Extract the (x, y) coordinate from the center of the cell holding the provided text.  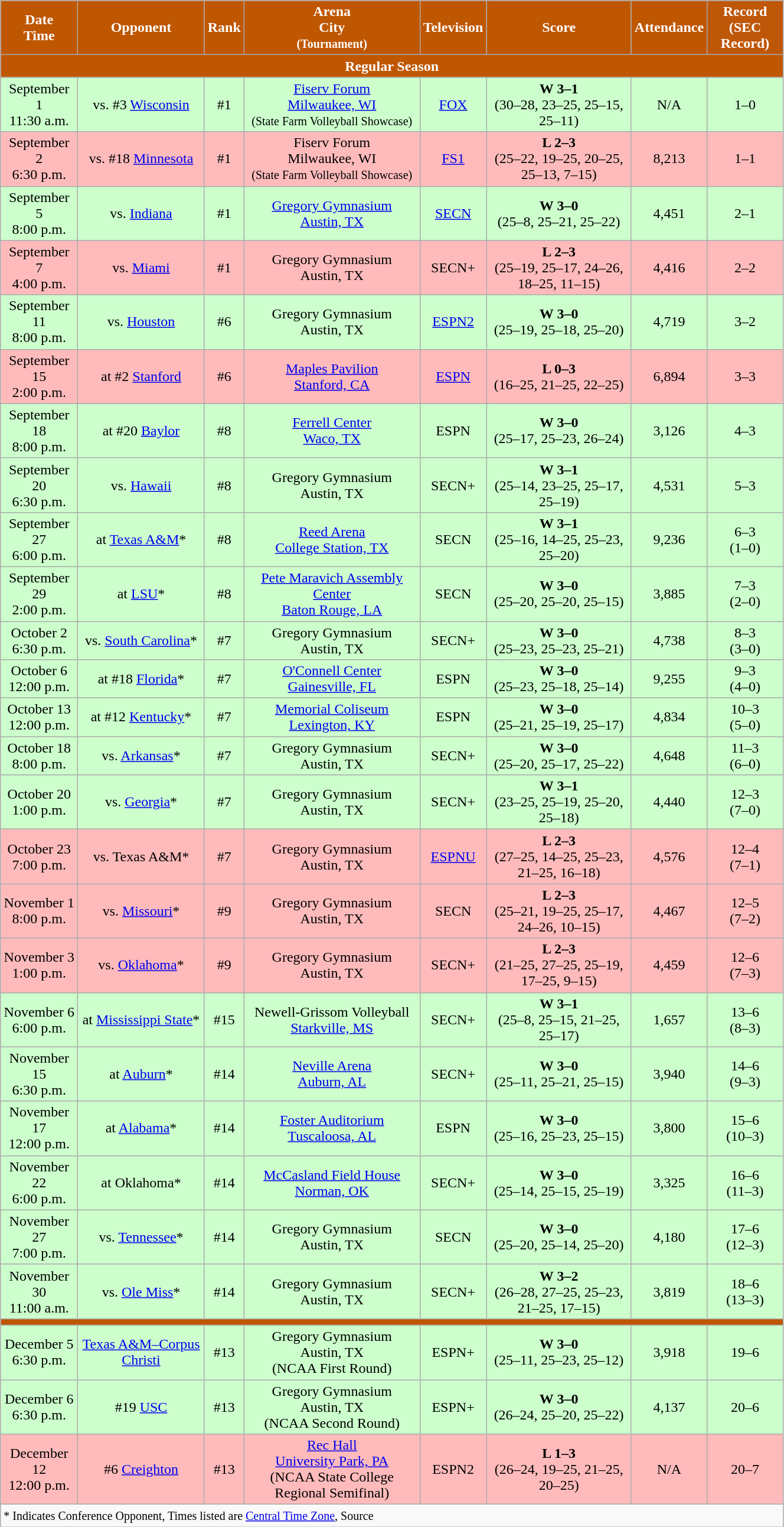
September 276:00 p.m. (39, 539)
W 3–0(25–11, 25–21, 25–15) (558, 1074)
16–6(11–3) (745, 1183)
McCasland Field HouseNorman, OK (332, 1183)
12–3(7–0) (745, 802)
3,800 (669, 1128)
W 3–0(25–11, 25–23, 25–12) (558, 1352)
W 3–0(25–20, 25–14, 25–20) (558, 1237)
3,885 (669, 594)
vs. Georgia* (141, 802)
3–3 (745, 376)
vs. Indiana (141, 213)
3–2 (745, 322)
Gregory GymnasiumAustin, TX(NCAA Second Round) (332, 1407)
9,255 (669, 679)
December 66:30 p.m. (39, 1407)
W 3–0(25–23, 25–18, 25–14) (558, 679)
September 206:30 p.m. (39, 485)
at #20 Baylor (141, 431)
18–6(13–3) (745, 1291)
W 3–1(25–8, 25–15, 21–25, 25–17) (558, 1020)
W 3–0(25–20, 25–20, 25–15) (558, 594)
Maples PavilionStanford, CA (332, 376)
November 277:00 p.m. (39, 1237)
at #2 Stanford (141, 376)
9,236 (669, 539)
vs. #18 Minnesota (141, 159)
2–1 (745, 213)
W 3–0(25–14, 25–15, 25–19) (558, 1183)
vs. Oklahoma* (141, 965)
vs. Arkansas* (141, 756)
L 2–3(27–25, 14–25, 25–23, 21–25, 16–18) (558, 857)
vs. Miami (141, 268)
September 58:00 p.m. (39, 213)
L 2–3(21–25, 27–25, 25–19, 17–25, 9–15) (558, 965)
20–7 (745, 1470)
October 237:00 p.m. (39, 857)
1,657 (669, 1020)
vs. Missouri* (141, 911)
October 612:00 p.m. (39, 679)
14–6(9–3) (745, 1074)
Opponent (141, 28)
at #18 Florida* (141, 679)
November 156:30 p.m. (39, 1074)
DateTime (39, 28)
Rec HallUniversity Park, PA(NCAA State College Regional Semifinal) (332, 1470)
November 66:00 p.m. (39, 1020)
#15 (224, 1020)
September 26:30 p.m. (39, 159)
3,918 (669, 1352)
15–6(10–3) (745, 1128)
September 74:00 p.m. (39, 268)
4,137 (669, 1407)
13–6(8–3) (745, 1020)
September 188:00 p.m. (39, 431)
3,940 (669, 1074)
8,213 (669, 159)
Rank (224, 28)
vs. Houston (141, 322)
W 3–1(25–14, 23–25, 25–17, 25–19) (558, 485)
6,894 (669, 376)
4,531 (669, 485)
L 0–3(16–25, 21–25, 22–25) (558, 376)
12–5(7–2) (745, 911)
3,325 (669, 1183)
at Alabama* (141, 1128)
8–3(3–0) (745, 640)
5–3 (745, 485)
at Mississippi State* (141, 1020)
O'Connell CenterGainesville, FL (332, 679)
Television (453, 28)
October 188:00 p.m. (39, 756)
4,440 (669, 802)
Foster AuditoriumTuscaloosa, AL (332, 1128)
4,467 (669, 911)
4,416 (669, 268)
at Oklahoma* (141, 1183)
W 3–0(25–23, 25–23, 25–21) (558, 640)
September 111:30 a.m. (39, 105)
Ferrell CenterWaco, TX (332, 431)
L 2–3(25–21, 19–25, 25–17, 24–26, 10–15) (558, 911)
19–6 (745, 1352)
3,819 (669, 1291)
Gregory GymnasiumAustin, TX(NCAA First Round) (332, 1352)
1–1 (745, 159)
ESPNU (453, 857)
Attendance (669, 28)
W 3–0(25–19, 25–18, 25–20) (558, 322)
1–0 (745, 105)
vs. #3 Wisconsin (141, 105)
10–3(5–0) (745, 717)
FS1 (453, 159)
4,576 (669, 857)
W 3–2(26–28, 27–25, 25–23, 21–25, 17–15) (558, 1291)
L 2–3(25–19, 25–17, 24–26, 18–25, 11–15) (558, 268)
4,738 (669, 640)
Pete Maravich Assembly CenterBaton Rouge, LA (332, 594)
Reed ArenaCollege Station, TX (332, 539)
October 201:00 p.m. (39, 802)
September 118:00 p.m. (39, 322)
October 26:30 p.m. (39, 640)
Regular Season (392, 66)
Score (558, 28)
vs. Texas A&M* (141, 857)
3,126 (669, 431)
at Texas A&M* (141, 539)
September 292:00 p.m. (39, 594)
9–3(4–0) (745, 679)
vs. South Carolina* (141, 640)
W 3–1(25–16, 14–25, 25–23, 25–20) (558, 539)
4,648 (669, 756)
Memorial ColiseumLexington, KY (332, 717)
November 18:00 p.m. (39, 911)
October 1312:00 p.m. (39, 717)
November 226:00 p.m. (39, 1183)
4,719 (669, 322)
W 3–1(23–25, 25–19, 25–20, 25–18) (558, 802)
November 1712:00 p.m. (39, 1128)
2–2 (745, 268)
7–3(2–0) (745, 594)
W 3–0(25–8, 25–21, 25–22) (558, 213)
W 3–0(25–20, 25–17, 25–22) (558, 756)
September 152:00 p.m. (39, 376)
20–6 (745, 1407)
November 31:00 p.m. (39, 965)
4–3 (745, 431)
at #12 Kentucky* (141, 717)
November 3011:00 a.m. (39, 1291)
6–3(1–0) (745, 539)
L 2–3(25–22, 19–25, 20–25, 25–13, 7–15) (558, 159)
W 3–0(25–21, 25–19, 25–17) (558, 717)
L 1–3(26–24, 19–25, 21–25, 20–25) (558, 1470)
4,834 (669, 717)
4,451 (669, 213)
W 3–1(30–28, 23–25, 25–15, 25–11) (558, 105)
at LSU* (141, 594)
#6 Creighton (141, 1470)
Record(SEC Record) (745, 28)
W 3–0(26–24, 25–20, 25–22) (558, 1407)
W 3–0(25–17, 25–23, 26–24) (558, 431)
FOX (453, 105)
W 3–0(25–16, 25–23, 25–15) (558, 1128)
December 1212:00 p.m. (39, 1470)
Neville ArenaAuburn, AL (332, 1074)
vs. Hawaii (141, 485)
4,459 (669, 965)
December 56:30 p.m. (39, 1352)
#19 USC (141, 1407)
at Auburn* (141, 1074)
4,180 (669, 1237)
vs. Tennessee* (141, 1237)
17–6(12–3) (745, 1237)
12–4(7–1) (745, 857)
vs. Ole Miss* (141, 1291)
ArenaCity(Tournament) (332, 28)
* Indicates Conference Opponent, Times listed are Central Time Zone, Source (392, 1516)
Texas A&M–Corpus Christi (141, 1352)
Newell-Grissom VolleyballStarkville, MS (332, 1020)
12–6(7–3) (745, 965)
11–3(6–0) (745, 756)
